Extract the [X, Y] coordinate from the center of the cell holding the provided text.  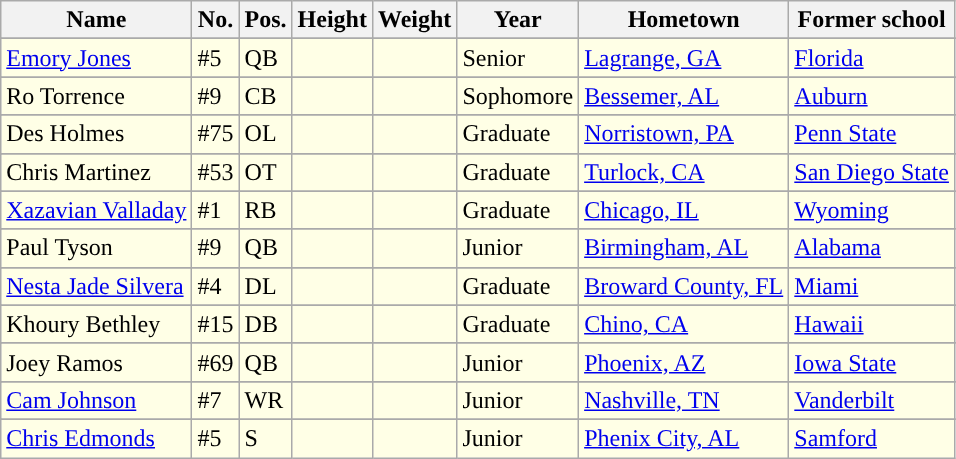
Chris Edmonds [96, 438]
Senior [518, 58]
Florida [872, 58]
Broward County, FL [684, 286]
Vanderbilt [872, 400]
#69 [216, 362]
No. [216, 20]
Hawaii [872, 324]
Cam Johnson [96, 400]
Pos. [266, 20]
Auburn [872, 96]
Lagrange, GA [684, 58]
DB [266, 324]
Height [332, 20]
#4 [216, 286]
Year [518, 20]
WR [266, 400]
RB [266, 210]
Chino, CA [684, 324]
Bessemer, AL [684, 96]
Sophomore [518, 96]
Paul Tyson [96, 248]
Chris Martinez [96, 172]
Birmingham, AL [684, 248]
CB [266, 96]
Samford [872, 438]
Des Holmes [96, 134]
S [266, 438]
OL [266, 134]
#75 [216, 134]
Nesta Jade Silvera [96, 286]
Wyoming [872, 210]
Khoury Bethley [96, 324]
Xazavian Valladay [96, 210]
Joey Ramos [96, 362]
Hometown [684, 20]
Name [96, 20]
Phenix City, AL [684, 438]
Nashville, TN [684, 400]
Phoenix, AZ [684, 362]
Penn State [872, 134]
OT [266, 172]
Miami [872, 286]
DL [266, 286]
Emory Jones [96, 58]
Former school [872, 20]
Turlock, CA [684, 172]
#53 [216, 172]
Norristown, PA [684, 134]
Ro Torrence [96, 96]
Chicago, IL [684, 210]
Iowa State [872, 362]
#15 [216, 324]
San Diego State [872, 172]
#1 [216, 210]
#7 [216, 400]
Alabama [872, 248]
Weight [414, 20]
